Identify which cell holds the provided text, then report its [x, y] central coordinate. 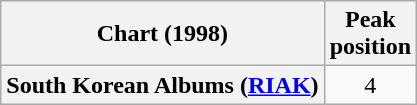
South Korean Albums (RIAK) [162, 85]
4 [370, 85]
Chart (1998) [162, 34]
Peakposition [370, 34]
